Return the [x, y] coordinate for the center point of the cell that contains the specified text.  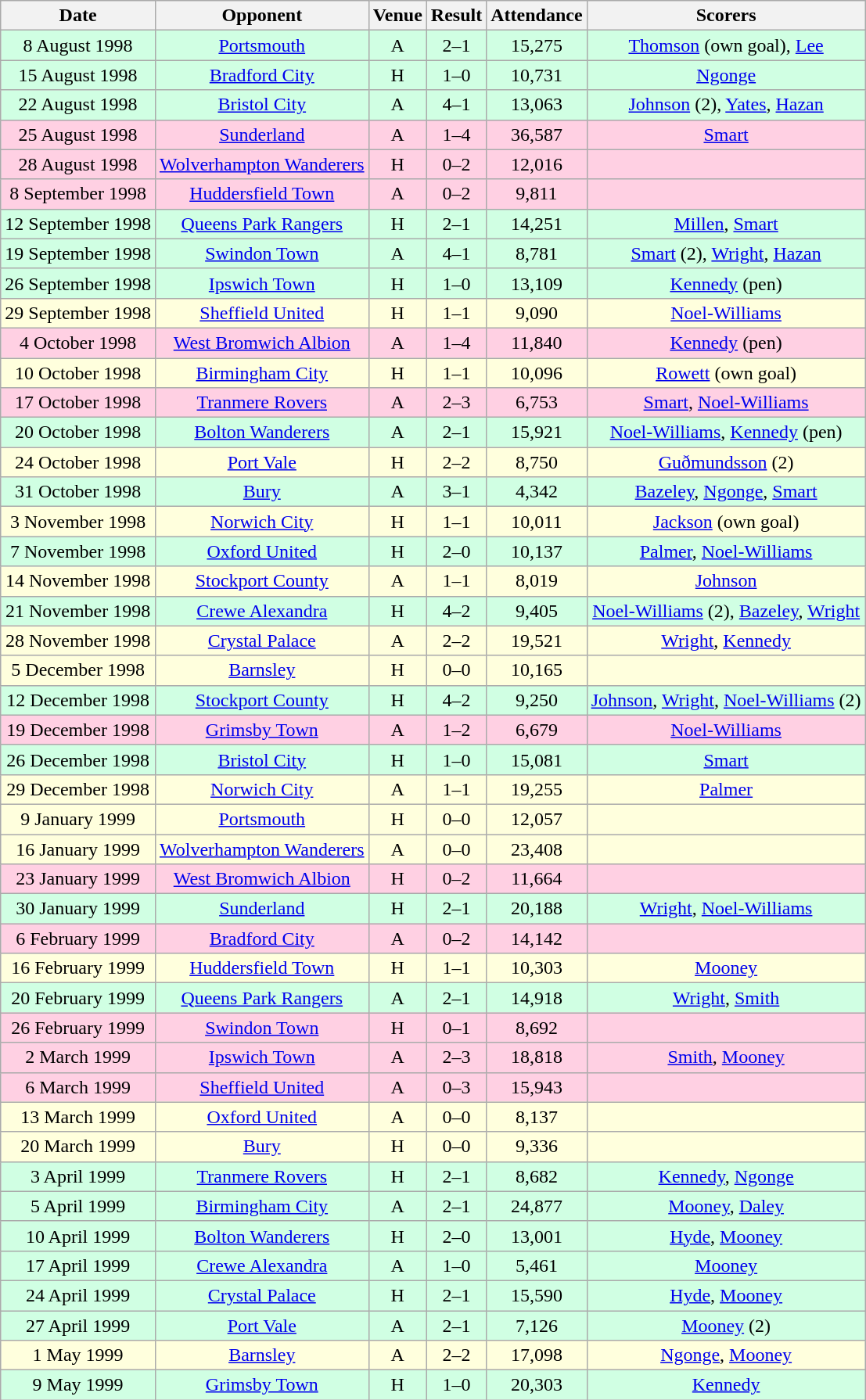
Mooney, Daley [726, 1206]
28 August 1998 [78, 164]
Johnson (2), Yates, Hazan [726, 105]
24,877 [537, 1206]
36,587 [537, 135]
19,521 [537, 641]
6 March 1999 [78, 1087]
26 December 1998 [78, 759]
12 September 1998 [78, 224]
Palmer [726, 789]
31 October 1998 [78, 492]
8,781 [537, 253]
Kennedy, Ngonge [726, 1176]
Scorers [726, 16]
13,001 [537, 1236]
19,255 [537, 789]
9 January 1999 [78, 819]
Bazeley, Ngonge, Smart [726, 492]
26 February 1999 [78, 1028]
15,943 [537, 1087]
10,096 [537, 373]
15 August 1998 [78, 75]
10,303 [537, 968]
3 April 1999 [78, 1176]
Millen, Smart [726, 224]
15,275 [537, 45]
8,692 [537, 1028]
11,664 [537, 879]
17 October 1998 [78, 403]
5,461 [537, 1265]
8 August 1998 [78, 45]
30 January 1999 [78, 909]
Ngonge [726, 75]
9,811 [537, 194]
1–2 [456, 730]
15,921 [537, 433]
23 January 1999 [78, 879]
Rowett (own goal) [726, 373]
Smart, Noel-Williams [726, 403]
27 April 1999 [78, 1326]
20 February 1999 [78, 998]
Wright, Kennedy [726, 641]
15,081 [537, 759]
8,019 [537, 581]
10,731 [537, 75]
Thomson (own goal), Lee [726, 45]
Smith, Mooney [726, 1057]
29 September 1998 [78, 313]
Wright, Noel-Williams [726, 909]
Opponent [261, 16]
4 October 1998 [78, 343]
Noel-Williams, Kennedy (pen) [726, 433]
Result [456, 16]
9 May 1999 [78, 1385]
2 March 1999 [78, 1057]
6,679 [537, 730]
29 December 1998 [78, 789]
10 October 1998 [78, 373]
17,098 [537, 1355]
Kennedy [726, 1385]
12,057 [537, 819]
8,137 [537, 1117]
19 December 1998 [78, 730]
13,109 [537, 283]
6,753 [537, 403]
13,063 [537, 105]
10,137 [537, 551]
20 March 1999 [78, 1147]
24 October 1998 [78, 462]
10,011 [537, 522]
20 October 1998 [78, 433]
8,750 [537, 462]
Venue [397, 16]
26 September 1998 [78, 283]
9,405 [537, 611]
18,818 [537, 1057]
Mooney (2) [726, 1326]
9,336 [537, 1147]
20,188 [537, 909]
Palmer, Noel-Williams [726, 551]
3–1 [456, 492]
Johnson, Wright, Noel-Williams (2) [726, 700]
11,840 [537, 343]
Johnson [726, 581]
23,408 [537, 849]
14,251 [537, 224]
15,590 [537, 1295]
Noel-Williams (2), Bazeley, Wright [726, 611]
5 December 1998 [78, 670]
5 April 1999 [78, 1206]
14 November 1998 [78, 581]
17 April 1999 [78, 1265]
Jackson (own goal) [726, 522]
3 November 1998 [78, 522]
0–3 [456, 1087]
12 December 1998 [78, 700]
10 April 1999 [78, 1236]
6 February 1999 [78, 939]
22 August 1998 [78, 105]
14,142 [537, 939]
9,090 [537, 313]
7 November 1998 [78, 551]
16 January 1999 [78, 849]
1 May 1999 [78, 1355]
Guðmundsson (2) [726, 462]
Smart (2), Wright, Hazan [726, 253]
13 March 1999 [78, 1117]
14,918 [537, 998]
9,250 [537, 700]
10,165 [537, 670]
21 November 1998 [78, 611]
12,016 [537, 164]
4,342 [537, 492]
28 November 1998 [78, 641]
Wright, Smith [726, 998]
25 August 1998 [78, 135]
Attendance [537, 16]
8 September 1998 [78, 194]
20,303 [537, 1385]
8,682 [537, 1176]
24 April 1999 [78, 1295]
Ngonge, Mooney [726, 1355]
Date [78, 16]
19 September 1998 [78, 253]
16 February 1999 [78, 968]
0–1 [456, 1028]
7,126 [537, 1326]
